Locate the cell with the specified text and output its [x, y] center coordinate. 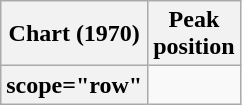
scope="row" [74, 85]
Peakposition [194, 34]
Chart (1970) [74, 34]
